Locate the cell with the specified text and output its [x, y] center coordinate. 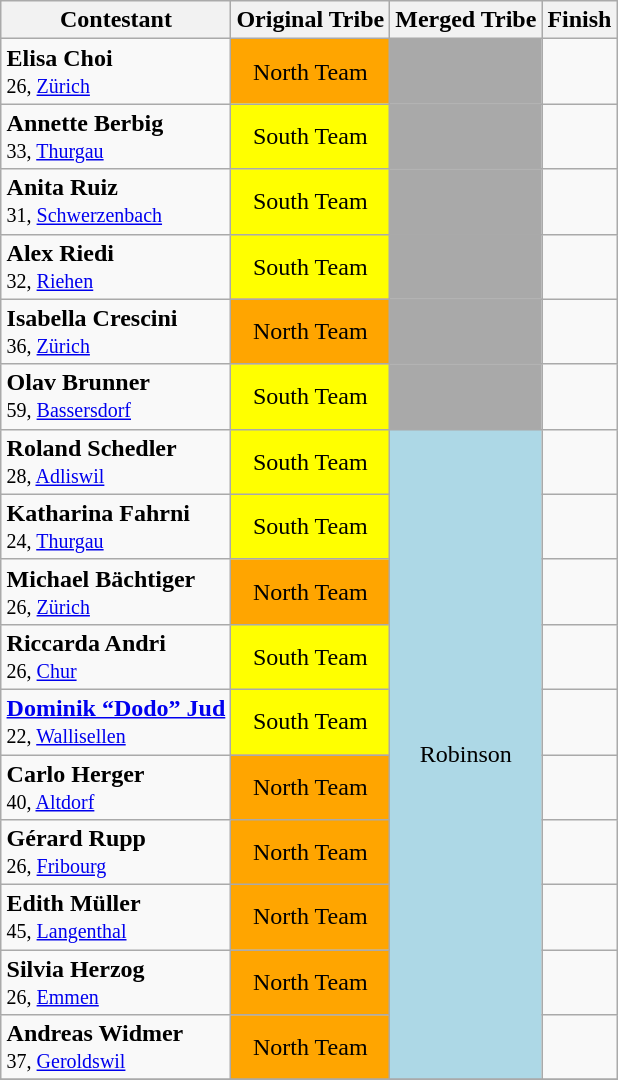
Olav Brunner59, Bassersdorf [116, 396]
Roland Schedler28, Adliswil [116, 462]
Annette Berbig33, Thurgau [116, 136]
Riccarda Andri26, Chur [116, 656]
Dominik “Dodo” Jud22, Wallisellen [116, 722]
Robinson [466, 754]
Carlo Herger40, Altdorf [116, 786]
Gérard Rupp26, Fribourg [116, 852]
Silvia Herzog26, Emmen [116, 982]
Michael Bächtiger26, Zürich [116, 592]
Andreas Widmer37, Geroldswil [116, 1048]
Isabella Crescini36, Zürich [116, 332]
Edith Müller45, Langenthal [116, 918]
Alex Riedi32, Riehen [116, 266]
Finish [580, 20]
Elisa Choi26, Zürich [116, 72]
Merged Tribe [466, 20]
Contestant [116, 20]
Katharina Fahrni24, Thurgau [116, 526]
Anita Ruiz31, Schwerzenbach [116, 202]
Original Tribe [310, 20]
